For the text-containing cell, return its midpoint in (X, Y) coordinate format. 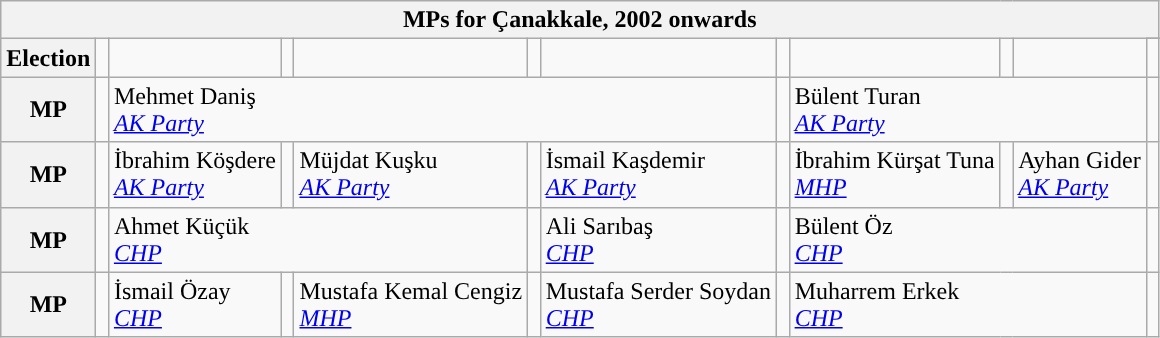
Bülent TuranAK Party (968, 110)
Ali SarıbaşCHP (658, 240)
Mustafa Kemal CengizMHP (411, 304)
Müjdat KuşkuAK Party (411, 174)
Ahmet KüçükCHP (318, 240)
İsmail ÖzayCHP (194, 304)
İbrahim Kürşat TunaMHP (894, 174)
Mehmet DanişAK Party (442, 110)
Election (48, 58)
İsmail KaşdemirAK Party (658, 174)
Ayhan GiderAK Party (1080, 174)
Mustafa Serder SoydanCHP (658, 304)
İbrahim KöşdereAK Party (194, 174)
Muharrem ErkekCHP (968, 304)
MPs for Çanakkale, 2002 onwards (580, 20)
Bülent ÖzCHP (968, 240)
